Provide the (x, y) coordinate of the cell's center where the given text is located.  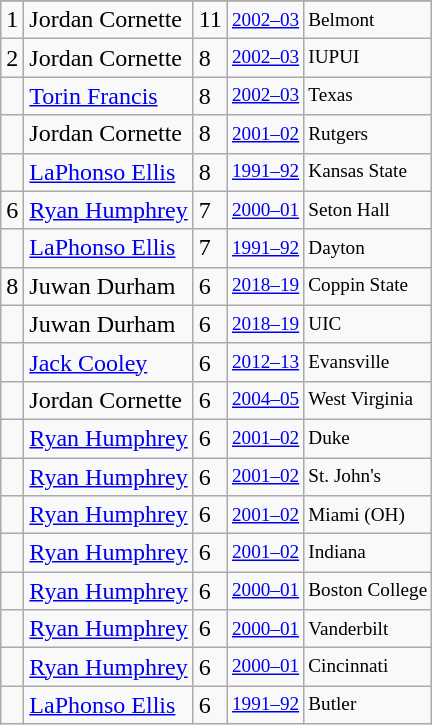
Dayton (368, 248)
Butler (368, 705)
Duke (368, 438)
Jack Cooley (108, 362)
Belmont (368, 20)
Indiana (368, 553)
UIC (368, 324)
2012–13 (265, 362)
2004–05 (265, 400)
11 (210, 20)
Evansville (368, 362)
Coppin State (368, 286)
Seton Hall (368, 210)
Boston College (368, 591)
West Virginia (368, 400)
Miami (OH) (368, 515)
IUPUI (368, 58)
Vanderbilt (368, 629)
St. John's (368, 477)
Cincinnati (368, 667)
2 (12, 58)
Rutgers (368, 134)
Texas (368, 96)
Kansas State (368, 172)
1 (12, 20)
Torin Francis (108, 96)
